Return the [X, Y] coordinate for the center point of the cell that contains the specified text.  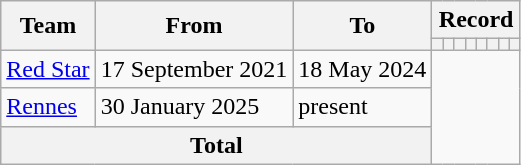
Total [216, 145]
17 September 2021 [194, 69]
present [362, 107]
Rennes [48, 107]
From [194, 26]
Team [48, 26]
18 May 2024 [362, 69]
To [362, 26]
30 January 2025 [194, 107]
Red Star [48, 69]
Record [476, 20]
